Pinpoint the cell where the given text exists, returning its [X, Y] midpoint coordinate. 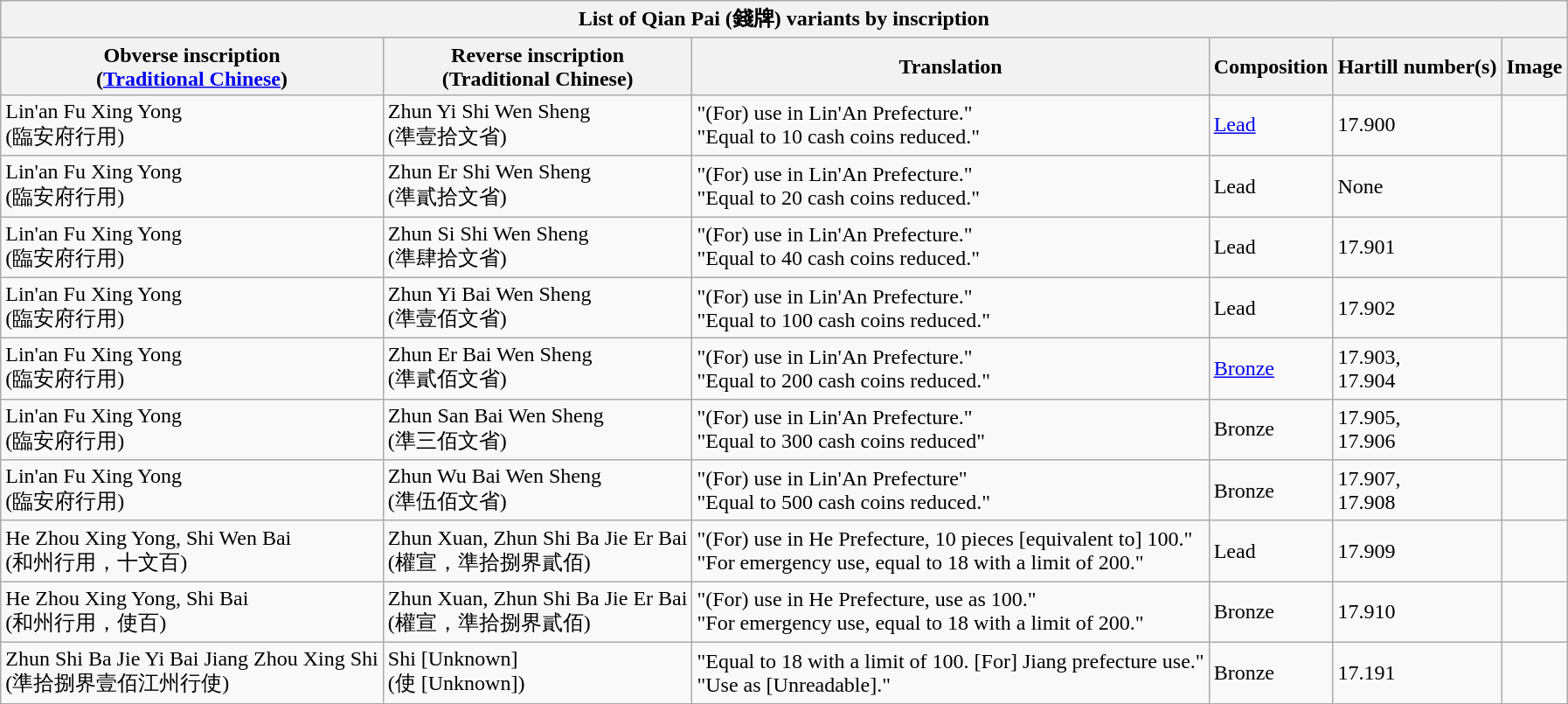
He Zhou Xing Yong, Shi Bai(和州行用，使百) [192, 612]
List of Qian Pai (錢牌) variants by inscription [784, 19]
17.910 [1418, 612]
Obverse inscription(Traditional Chinese) [192, 66]
Zhun Yi Bai Wen Sheng(準壹佰文省) [538, 308]
Zhun San Bai Wen Sheng(準三佰文省) [538, 429]
Zhun Wu Bai Wen Sheng(準伍佰文省) [538, 491]
Image [1535, 66]
None [1418, 186]
Shi [Unknown](使 [Unknown]) [538, 673]
"(For) use in Lin'An Prefecture.""Equal to 100 cash coins reduced." [951, 308]
17.905,17.906 [1418, 429]
17.903,17.904 [1418, 369]
"(For) use in Lin'An Prefecture.""Equal to 200 cash coins reduced." [951, 369]
17.907,17.908 [1418, 491]
"(For) use in Lin'An Prefecture.""Equal to 10 cash coins reduced." [951, 125]
"(For) use in Lin'An Prefecture.""Equal to 40 cash coins reduced." [951, 247]
Zhun Shi Ba Jie Yi Bai Jiang Zhou Xing Shi(準拾捌界壹佰江州行使) [192, 673]
17.191 [1418, 673]
Zhun Si Shi Wen Sheng(準肆拾文省) [538, 247]
Zhun Yi Shi Wen Sheng(準壹拾文省) [538, 125]
Hartill number(s) [1418, 66]
"(For) use in He Prefecture, 10 pieces [equivalent to] 100.""For emergency use, equal to 18 with a limit of 200." [951, 551]
Zhun Er Bai Wen Sheng(準貳佰文省) [538, 369]
17.901 [1418, 247]
"(For) use in He Prefecture, use as 100.""For emergency use, equal to 18 with a limit of 200." [951, 612]
"Equal to 18 with a limit of 100. [For] Jiang prefecture use.""Use as [Unreadable]." [951, 673]
"(For) use in Lin'An Prefecture""Equal to 500 cash coins reduced." [951, 491]
17.902 [1418, 308]
Composition [1271, 66]
"(For) use in Lin'An Prefecture.""Equal to 300 cash coins reduced" [951, 429]
Zhun Er Shi Wen Sheng(準貳拾文省) [538, 186]
Reverse inscription(Traditional Chinese) [538, 66]
17.900 [1418, 125]
"(For) use in Lin'An Prefecture.""Equal to 20 cash coins reduced." [951, 186]
17.909 [1418, 551]
He Zhou Xing Yong, Shi Wen Bai(和州行用，十文百) [192, 551]
Translation [951, 66]
